Provide the [X, Y] coordinate of the cell's center where the given text is located.  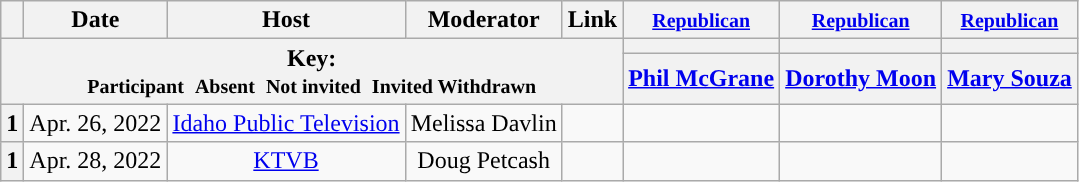
Host [286, 20]
Doug Petcash [484, 161]
Phil McGrane [702, 78]
Link [592, 20]
Apr. 26, 2022 [96, 123]
Apr. 28, 2022 [96, 161]
KTVB [286, 161]
Dorothy Moon [861, 78]
Idaho Public Television [286, 123]
Moderator [484, 20]
Mary Souza [1010, 78]
Melissa Davlin [484, 123]
Date [96, 20]
Key: Participant Absent Not invited Invited Withdrawn [312, 72]
